From the cell containing the given text, extract its center point as (X, Y) coordinate. 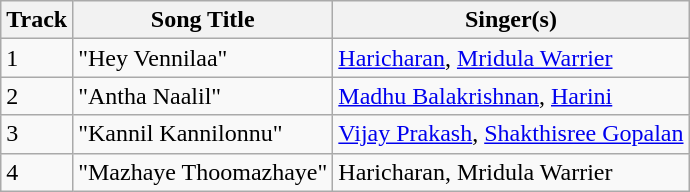
"Mazhaye Thoomazhaye" (203, 172)
Madhu Balakrishnan, Harini (511, 96)
"Antha Naalil" (203, 96)
3 (37, 134)
"Hey Vennilaa" (203, 58)
2 (37, 96)
Singer(s) (511, 20)
Song Title (203, 20)
"Kannil Kannilonnu" (203, 134)
Vijay Prakash, Shakthisree Gopalan (511, 134)
4 (37, 172)
1 (37, 58)
Track (37, 20)
